Locate the cell with the specified text and output its (x, y) center coordinate. 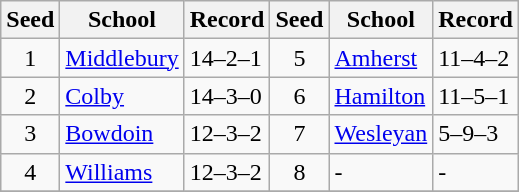
6 (300, 96)
14–3–0 (227, 96)
7 (300, 134)
3 (30, 134)
Wesleyan (381, 134)
Hamilton (381, 96)
Amherst (381, 58)
14–2–1 (227, 58)
5–9–3 (476, 134)
8 (300, 172)
Middlebury (122, 58)
2 (30, 96)
Colby (122, 96)
Williams (122, 172)
11–4–2 (476, 58)
Bowdoin (122, 134)
5 (300, 58)
4 (30, 172)
11–5–1 (476, 96)
1 (30, 58)
